Provide the [X, Y] coordinate of the cell's center where the given text is located.  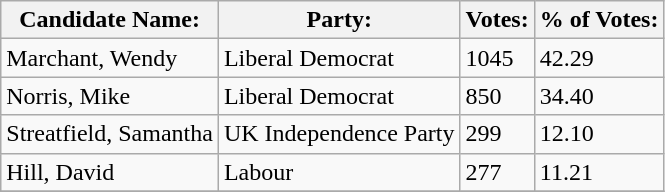
277 [497, 172]
850 [497, 96]
34.40 [599, 96]
Candidate Name: [110, 20]
Streatfield, Samantha [110, 134]
Labour [339, 172]
% of Votes: [599, 20]
12.10 [599, 134]
Norris, Mike [110, 96]
Marchant, Wendy [110, 58]
11.21 [599, 172]
1045 [497, 58]
42.29 [599, 58]
UK Independence Party [339, 134]
Votes: [497, 20]
Party: [339, 20]
299 [497, 134]
Hill, David [110, 172]
